Search for the cell housing the specified text and yield its (X, Y) center coordinate. 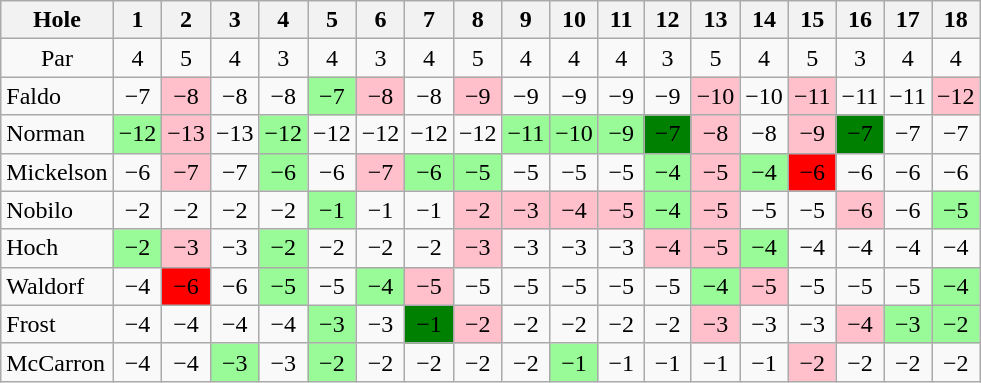
15 (812, 20)
Faldo (57, 96)
Nobilo (57, 210)
12 (668, 20)
10 (574, 20)
2 (186, 20)
Waldorf (57, 286)
14 (764, 20)
9 (526, 20)
Norman (57, 134)
Mickelson (57, 172)
18 (956, 20)
1 (138, 20)
Hoch (57, 248)
Frost (57, 324)
Par (57, 58)
6 (380, 20)
11 (621, 20)
8 (478, 20)
Hole (57, 20)
McCarron (57, 362)
13 (716, 20)
7 (430, 20)
17 (908, 20)
16 (860, 20)
